Extract the [x, y] coordinate from the center of the cell holding the provided text.  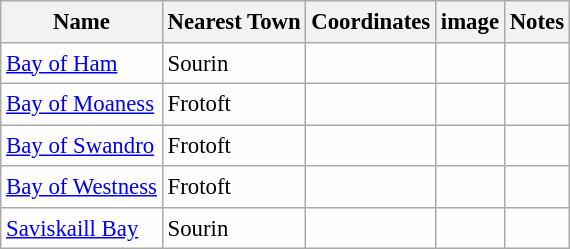
Notes [536, 22]
Bay of Moaness [82, 104]
Bay of Ham [82, 62]
Name [82, 22]
Bay of Swandro [82, 146]
image [470, 22]
Saviskaill Bay [82, 228]
Nearest Town [234, 22]
Coordinates [371, 22]
Bay of Westness [82, 186]
